Provide the [x, y] coordinate of the cell's center where the given text is located.  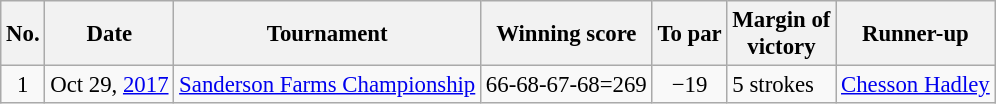
Runner-up [916, 34]
Winning score [567, 34]
5 strokes [782, 85]
Oct 29, 2017 [110, 85]
Tournament [328, 34]
Margin ofvictory [782, 34]
No. [23, 34]
To par [690, 34]
Sanderson Farms Championship [328, 85]
−19 [690, 85]
Chesson Hadley [916, 85]
Date [110, 34]
66-68-67-68=269 [567, 85]
1 [23, 85]
